Locate the cell with the specified text and output its [x, y] center coordinate. 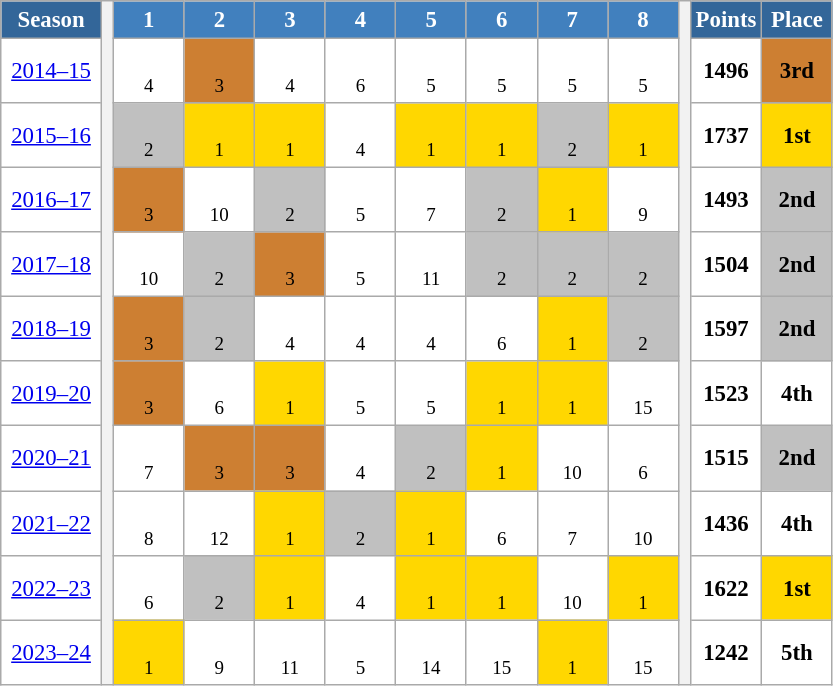
14 [432, 652]
5th [798, 652]
Place [798, 20]
1737 [726, 136]
2022–23 [52, 588]
1597 [726, 330]
1622 [726, 588]
1496 [726, 72]
2021–22 [52, 524]
2016–17 [52, 200]
12 [220, 524]
2023–24 [52, 652]
1523 [726, 394]
2020–21 [52, 458]
3rd [798, 72]
2014–15 [52, 72]
1436 [726, 524]
2017–18 [52, 264]
2015–16 [52, 136]
2019–20 [52, 394]
1504 [726, 264]
Season [52, 20]
1515 [726, 458]
Points [726, 20]
2018–19 [52, 330]
1493 [726, 200]
1242 [726, 652]
